Capture the cell that displays the provided text and extract its [X, Y] central coordinate. 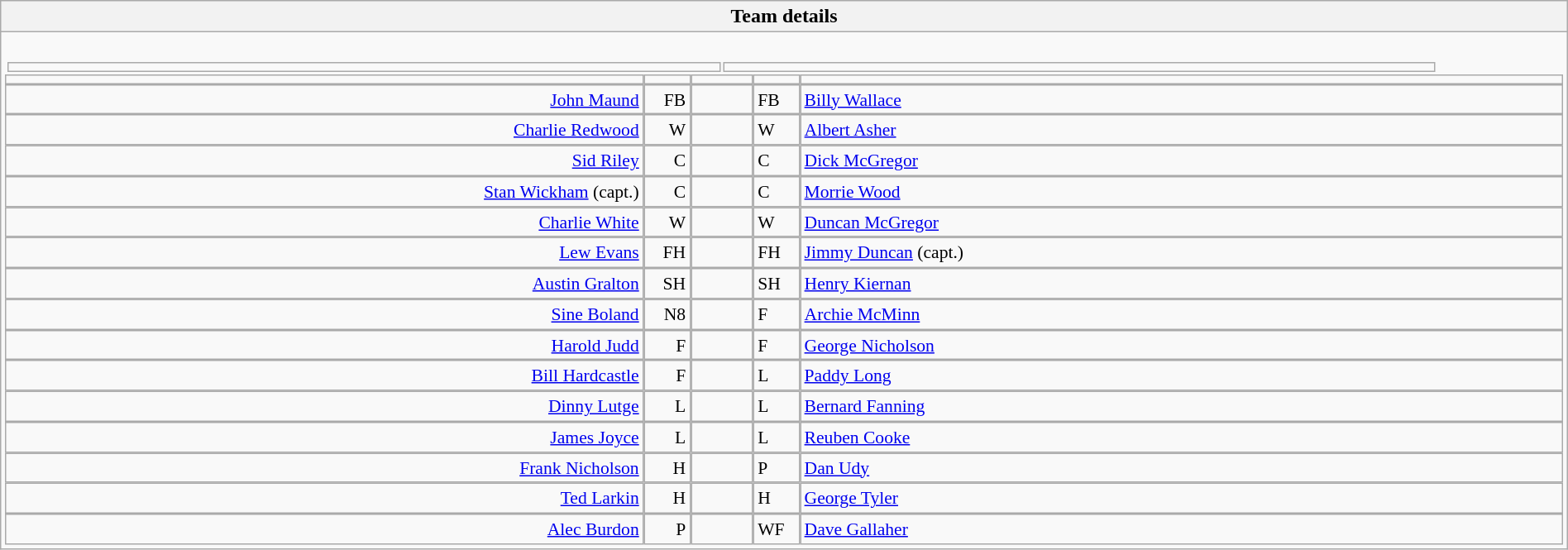
Dan Udy [1181, 468]
Albert Asher [1181, 131]
Dave Gallaher [1181, 529]
Dinny Lutge [324, 407]
WF [776, 529]
Ted Larkin [324, 498]
Frank Nicholson [324, 468]
John Maund [324, 99]
Reuben Cooke [1181, 437]
Billy Wallace [1181, 99]
Alec Burdon [324, 529]
Dick McGregor [1181, 160]
Team details [784, 17]
George Nicholson [1181, 346]
Morrie Wood [1181, 192]
James Joyce [324, 437]
Lew Evans [324, 253]
Henry Kiernan [1181, 283]
Charlie Redwood [324, 131]
Sine Boland [324, 314]
Sid Riley [324, 160]
Harold Judd [324, 346]
Paddy Long [1181, 375]
Bernard Fanning [1181, 407]
Bill Hardcastle [324, 375]
N8 [667, 314]
Austin Gralton [324, 283]
Charlie White [324, 222]
Stan Wickham (capt.) [324, 192]
Jimmy Duncan (capt.) [1181, 253]
Archie McMinn [1181, 314]
Duncan McGregor [1181, 222]
George Tyler [1181, 498]
